Find where the given text appears and provide that cell's center as (X, Y) coordinate. 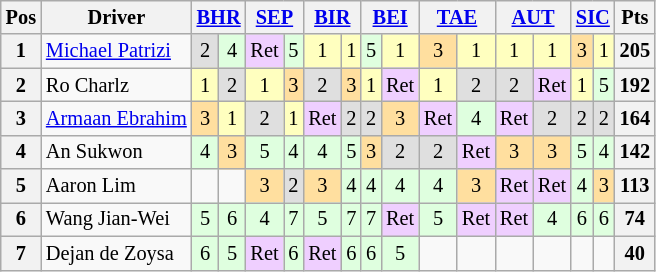
74 (635, 219)
205 (635, 51)
142 (635, 152)
Michael Patrizi (116, 51)
BEI (390, 17)
SEP (275, 17)
TAE (457, 17)
Ro Charlz (116, 85)
Driver (116, 17)
192 (635, 85)
Wang Jian-Wei (116, 219)
AUT (533, 17)
SIC (593, 17)
Dejan de Zoysa (116, 253)
40 (635, 253)
Pos (21, 17)
113 (635, 186)
Pts (635, 17)
An Sukwon (116, 152)
Aaron Lim (116, 186)
BHR (219, 17)
BIR (332, 17)
Armaan Ebrahim (116, 118)
164 (635, 118)
